Provide the [X, Y] coordinate of the cell's center where the given text is located.  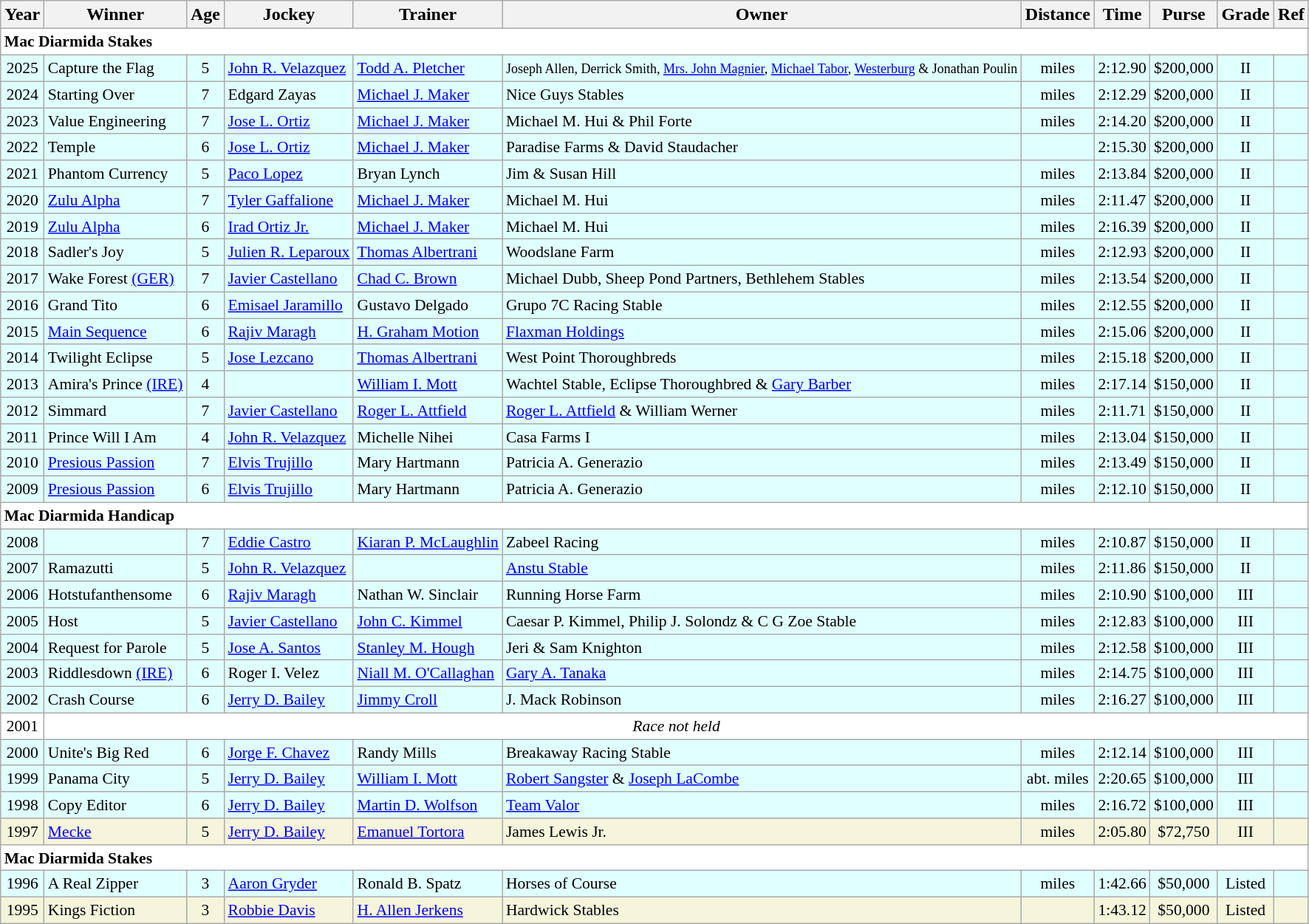
Nice Guys Stables [762, 95]
abt. miles [1058, 778]
2013 [22, 384]
2010 [22, 463]
Kings Fiction [115, 910]
Starting Over [115, 95]
2:11.47 [1121, 200]
2007 [22, 568]
2008 [22, 542]
1999 [22, 778]
Zabeel Racing [762, 542]
Capture the Flag [115, 68]
Year [22, 15]
Joseph Allen, Derrick Smith, Mrs. John Magnier, Michael Tabor, Westerburg & Jonathan Poulin [762, 68]
Gary A. Tanaka [762, 674]
Woodslane Farm [762, 253]
Hardwick Stables [762, 910]
2:14.20 [1121, 121]
Jim & Susan Hill [762, 174]
Team Valor [762, 805]
Edgard Zayas [288, 95]
2016 [22, 305]
H. Graham Motion [427, 332]
2011 [22, 437]
Julien R. Leparoux [288, 253]
2:12.55 [1121, 305]
Age [205, 15]
Chad C. Brown [427, 278]
Emisael Jaramillo [288, 305]
H. Allen Jerkens [427, 910]
2:12.58 [1121, 647]
Sadler's Joy [115, 253]
Ramazutti [115, 568]
2:13.54 [1121, 278]
Request for Parole [115, 647]
2:11.86 [1121, 568]
Riddlesdown (IRE) [115, 674]
Jorge F. Chavez [288, 753]
1997 [22, 832]
Panama City [115, 778]
1996 [22, 884]
Randy Mills [427, 753]
Crash Course [115, 699]
2:13.49 [1121, 463]
J. Mack Robinson [762, 699]
2:16.72 [1121, 805]
2025 [22, 68]
2020 [22, 200]
2:05.80 [1121, 832]
2005 [22, 621]
2:15.06 [1121, 332]
Nathan W. Sinclair [427, 595]
2023 [22, 121]
2003 [22, 674]
Time [1121, 15]
1995 [22, 910]
Emanuel Tortora [427, 832]
Gustavo Delgado [427, 305]
2:12.90 [1121, 68]
Grupo 7C Racing Stable [762, 305]
Martin D. Wolfson [427, 805]
Twilight Eclipse [115, 357]
Value Engineering [115, 121]
Horses of Course [762, 884]
Robbie Davis [288, 910]
Anstu Stable [762, 568]
Michael Dubb, Sheep Pond Partners, Bethlehem Stables [762, 278]
2:16.27 [1121, 699]
Unite's Big Red [115, 753]
Roger L. Attfield & William Werner [762, 411]
Ronald B. Spatz [427, 884]
Temple [115, 147]
2021 [22, 174]
Todd A. Pletcher [427, 68]
2017 [22, 278]
Michael M. Hui & Phil Forte [762, 121]
Simmard [115, 411]
2002 [22, 699]
John C. Kimmel [427, 621]
Kiaran P. McLaughlin [427, 542]
1998 [22, 805]
Caesar P. Kimmel, Philip J. Solondz & C G Zoe Stable [762, 621]
Wake Forest (GER) [115, 278]
2000 [22, 753]
2009 [22, 489]
Stanley M. Hough [427, 647]
2019 [22, 226]
Grand Tito [115, 305]
Aaron Gryder [288, 884]
Running Horse Farm [762, 595]
2:12.83 [1121, 621]
Main Sequence [115, 332]
Jeri & Sam Knighton [762, 647]
2014 [22, 357]
2:10.87 [1121, 542]
Michelle Nihei [427, 437]
Purse [1183, 15]
Paco Lopez [288, 174]
2:15.30 [1121, 147]
West Point Thoroughbreds [762, 357]
Irad Ortiz Jr. [288, 226]
2:11.71 [1121, 411]
2024 [22, 95]
Owner [762, 15]
Distance [1058, 15]
2:16.39 [1121, 226]
Trainer [427, 15]
2:12.10 [1121, 489]
A Real Zipper [115, 884]
2001 [22, 726]
Roger L. Attfield [427, 411]
Hotstufanthensome [115, 595]
2:10.90 [1121, 595]
2012 [22, 411]
James Lewis Jr. [762, 832]
2018 [22, 253]
Copy Editor [115, 805]
2004 [22, 647]
Host [115, 621]
2:15.18 [1121, 357]
Eddie Castro [288, 542]
Grade [1245, 15]
Casa Farms I [762, 437]
Bryan Lynch [427, 174]
Amira's Prince (IRE) [115, 384]
2:12.14 [1121, 753]
Roger I. Velez [288, 674]
Tyler Gaffalione [288, 200]
2:12.93 [1121, 253]
Paradise Farms & David Staudacher [762, 147]
Jockey [288, 15]
Race not held [677, 726]
Ref [1291, 15]
Niall M. O'Callaghan [427, 674]
Winner [115, 15]
Phantom Currency [115, 174]
Jose Lezcano [288, 357]
Mecke [115, 832]
Breakaway Racing Stable [762, 753]
2015 [22, 332]
Wachtel Stable, Eclipse Thoroughbred & Gary Barber [762, 384]
2022 [22, 147]
Jose A. Santos [288, 647]
$72,750 [1183, 832]
Flaxman Holdings [762, 332]
Jimmy Croll [427, 699]
2:13.84 [1121, 174]
Mac Diarmida Handicap [654, 516]
Prince Will I Am [115, 437]
2:13.04 [1121, 437]
2:20.65 [1121, 778]
2:17.14 [1121, 384]
2:14.75 [1121, 674]
2006 [22, 595]
Robert Sangster & Joseph LaCombe [762, 778]
2:12.29 [1121, 95]
1:43.12 [1121, 910]
1:42.66 [1121, 884]
